Return [X, Y] of the center of cell containing provided text 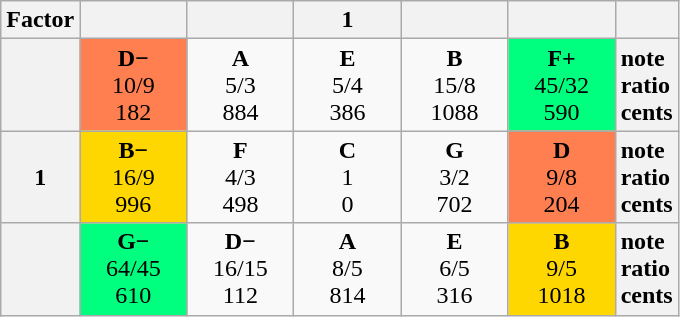
G 3/2 702 [454, 177]
G− 64/45 610 [134, 269]
B− 16/9 996 [134, 177]
D− 10/9 182 [134, 85]
D 9/8 204 [562, 177]
F+ 45/32 590 [562, 85]
F 4/3 498 [240, 177]
Factor [40, 20]
A 8/5 814 [348, 269]
B 15/8 1088 [454, 85]
B 9/5 1018 [562, 269]
C 1 0 [348, 177]
A 5/3 884 [240, 85]
E 6/5 316 [454, 269]
D− 16/15 112 [240, 269]
E 5/4 386 [348, 85]
